From the cell containing the given text, extract its center point as [X, Y] coordinate. 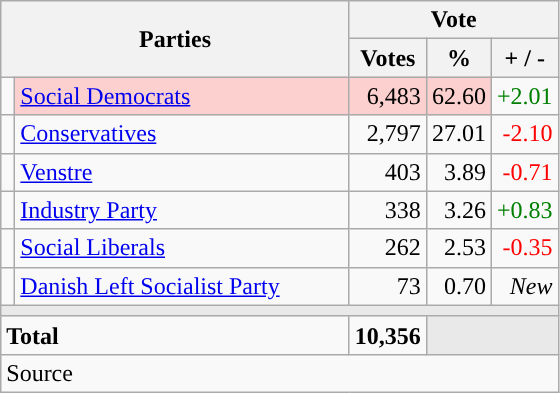
2.53 [458, 248]
3.26 [458, 210]
62.60 [458, 96]
Conservatives [182, 134]
Venstre [182, 172]
2,797 [388, 134]
Total [176, 335]
-0.35 [524, 248]
27.01 [458, 134]
+ / - [524, 58]
% [458, 58]
Vote [454, 20]
403 [388, 172]
Industry Party [182, 210]
Danish Left Socialist Party [182, 286]
-0.71 [524, 172]
3.89 [458, 172]
Source [280, 373]
Social Liberals [182, 248]
+2.01 [524, 96]
338 [388, 210]
New [524, 286]
0.70 [458, 286]
6,483 [388, 96]
-2.10 [524, 134]
262 [388, 248]
Votes [388, 58]
73 [388, 286]
Parties [176, 39]
+0.83 [524, 210]
10,356 [388, 335]
Social Democrats [182, 96]
